Identify which cell holds the provided text, then report its (X, Y) central coordinate. 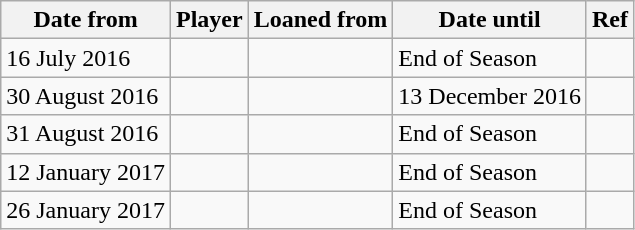
16 July 2016 (86, 58)
Player (209, 20)
12 January 2017 (86, 172)
Loaned from (320, 20)
30 August 2016 (86, 96)
13 December 2016 (490, 96)
Date from (86, 20)
Ref (610, 20)
26 January 2017 (86, 210)
31 August 2016 (86, 134)
Date until (490, 20)
